Search for the cell housing the specified text and yield its [X, Y] center coordinate. 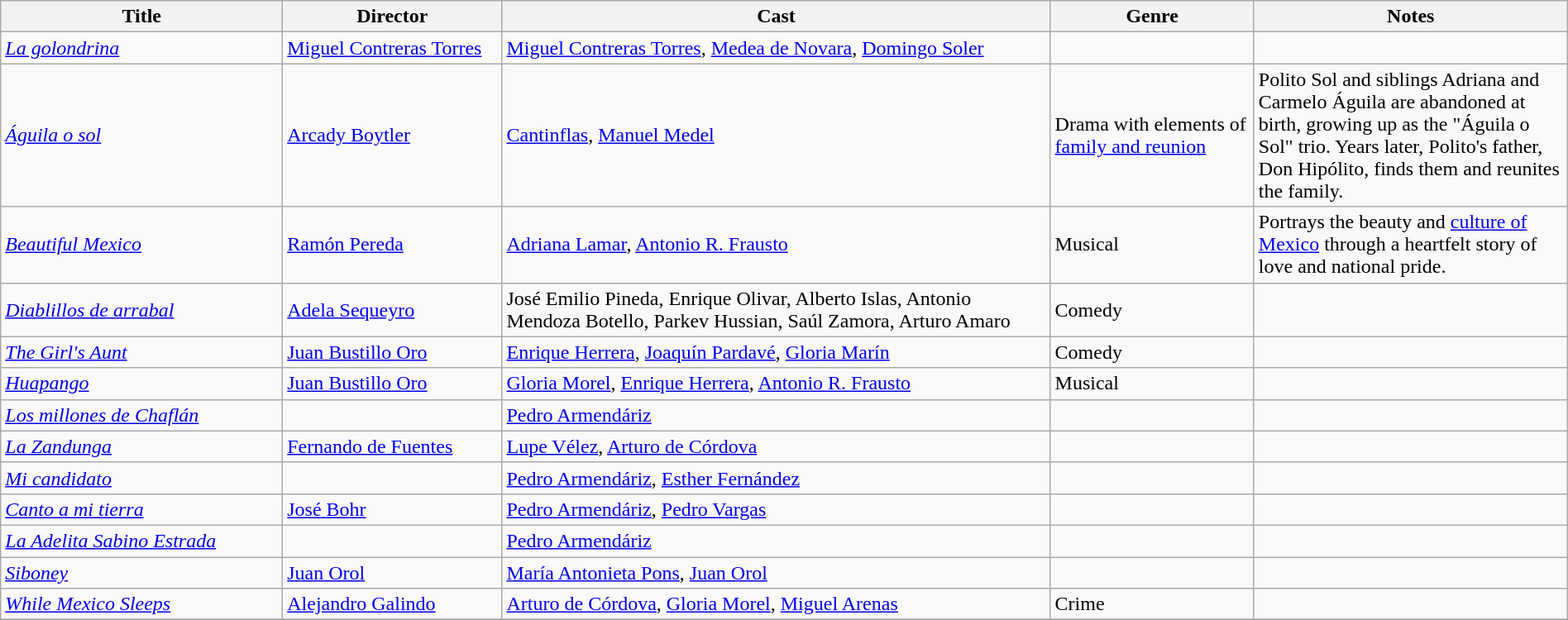
José Bohr [392, 509]
Genre [1152, 17]
Arturo de Córdova, Gloria Morel, Miguel Arenas [776, 604]
Ramón Pereda [392, 245]
Juan Orol [392, 573]
Drama with elements of family and reunion [1152, 136]
Pedro Armendáriz, Pedro Vargas [776, 509]
Canto a mi tierra [142, 509]
Siboney [142, 573]
La Adelita Sabino Estrada [142, 541]
Adela Sequeyro [392, 309]
Alejandro Galindo [392, 604]
Pedro Armendáriz, Esther Fernández [776, 478]
Cantinflas, Manuel Medel [776, 136]
José Emilio Pineda, Enrique Olivar, Alberto Islas, Antonio Mendoza Botello, Parkev Hussian, Saúl Zamora, Arturo Amaro [776, 309]
Gloria Morel, Enrique Herrera, Antonio R. Frausto [776, 384]
Los millones de Chaflán [142, 415]
Portrays the beauty and culture of Mexico through a heartfelt story of love and national pride. [1411, 245]
Miguel Contreras Torres [392, 48]
María Antonieta Pons, Juan Orol [776, 573]
La golondrina [142, 48]
Huapango [142, 384]
Diablillos de arrabal [142, 309]
Beautiful Mexico [142, 245]
While Mexico Sleeps [142, 604]
Adriana Lamar, Antonio R. Frausto [776, 245]
Cast [776, 17]
La Zandunga [142, 446]
Arcady Boytler [392, 136]
The Girl's Aunt [142, 352]
Crime [1152, 604]
Lupe Vélez, Arturo de Córdova [776, 446]
Mi candidato [142, 478]
Águila o sol [142, 136]
Director [392, 17]
Miguel Contreras Torres, Medea de Novara, Domingo Soler [776, 48]
Notes [1411, 17]
Fernando de Fuentes [392, 446]
Title [142, 17]
Enrique Herrera, Joaquín Pardavé, Gloria Marín [776, 352]
